Return the [x, y] coordinate for the center point of the cell that contains the specified text.  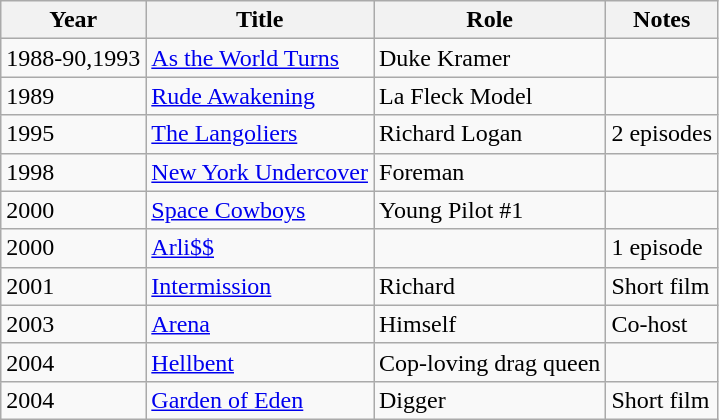
1995 [74, 134]
La Fleck Model [490, 96]
Young Pilot #1 [490, 210]
2003 [74, 324]
Hellbent [260, 362]
Year [74, 20]
The Langoliers [260, 134]
Co-host [662, 324]
1998 [74, 172]
Rude Awakening [260, 96]
Arli$$ [260, 248]
Richard Logan [490, 134]
Intermission [260, 286]
Space Cowboys [260, 210]
Notes [662, 20]
1989 [74, 96]
Duke Kramer [490, 58]
2 episodes [662, 134]
Digger [490, 400]
Arena [260, 324]
Cop-loving drag queen [490, 362]
Role [490, 20]
New York Undercover [260, 172]
Garden of Eden [260, 400]
1 episode [662, 248]
Title [260, 20]
Foreman [490, 172]
2001 [74, 286]
Richard [490, 286]
Himself [490, 324]
As the World Turns [260, 58]
1988-90,1993 [74, 58]
